Detect which cell encompasses the target text, then output its [X, Y] center coordinate. 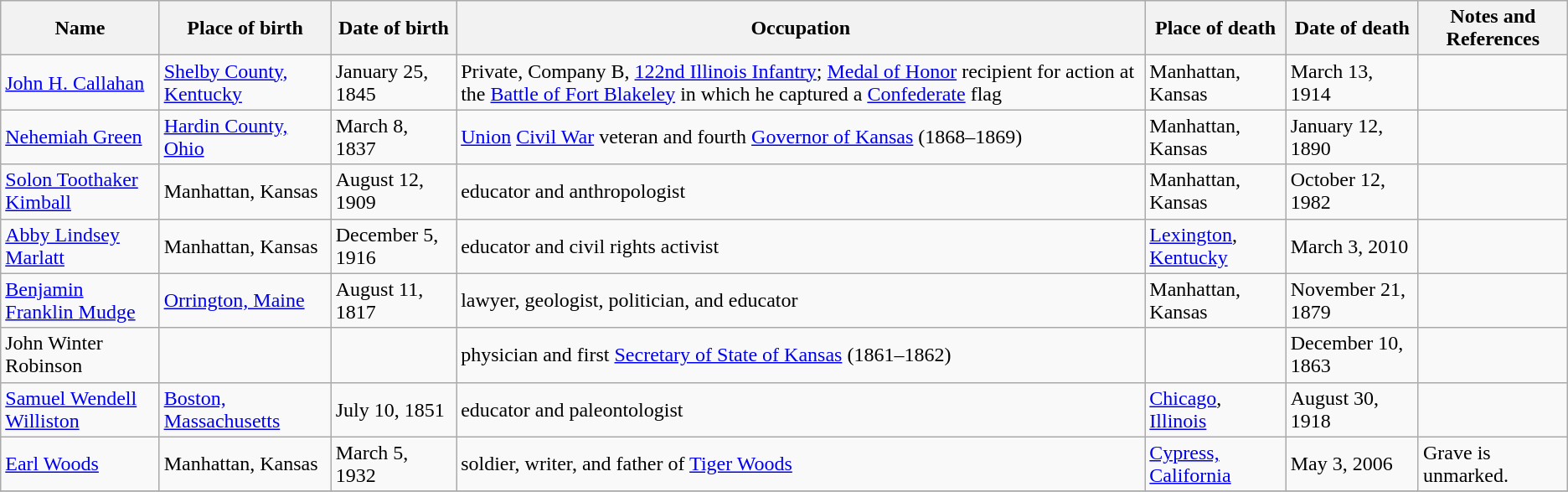
Place of death [1215, 28]
July 10, 1851 [394, 409]
March 13, 1914 [1352, 82]
Occupation [801, 28]
Abby Lindsey Marlatt [80, 246]
Cypress, California [1215, 464]
lawyer, geologist, politician, and educator [801, 300]
Hardin County, Ohio [245, 137]
educator and anthropologist [801, 191]
Chicago, Illinois [1215, 409]
John H. Callahan [80, 82]
Lexington, Kentucky [1215, 246]
John Winter Robinson [80, 355]
Place of birth [245, 28]
March 5, 1932 [394, 464]
March 3, 2010 [1352, 246]
Notes and References [1493, 28]
January 25, 1845 [394, 82]
Samuel Wendell Williston [80, 409]
November 21, 1879 [1352, 300]
Grave is unmarked. [1493, 464]
December 5, 1916 [394, 246]
Date of birth [394, 28]
Solon Toothaker Kimball [80, 191]
Nehemiah Green [80, 137]
March 8, 1837 [394, 137]
educator and paleontologist [801, 409]
Orrington, Maine [245, 300]
August 12, 1909 [394, 191]
Date of death [1352, 28]
Boston, Massachusetts [245, 409]
Benjamin Franklin Mudge [80, 300]
physician and first Secretary of State of Kansas (1861–1862) [801, 355]
August 30, 1918 [1352, 409]
August 11, 1817 [394, 300]
Name [80, 28]
Union Civil War veteran and fourth Governor of Kansas (1868–1869) [801, 137]
October 12, 1982 [1352, 191]
May 3, 2006 [1352, 464]
December 10, 1863 [1352, 355]
Earl Woods [80, 464]
educator and civil rights activist [801, 246]
soldier, writer, and father of Tiger Woods [801, 464]
Shelby County, Kentucky [245, 82]
January 12, 1890 [1352, 137]
